Pinpoint the cell where the given text exists, returning its [X, Y] midpoint coordinate. 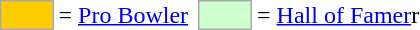
= Pro Bowler [124, 15]
